Identify which cell holds the provided text, then report its [X, Y] central coordinate. 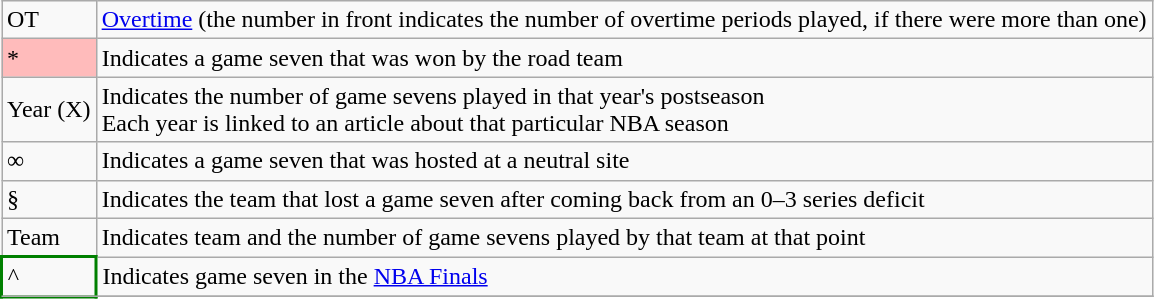
Team [50, 238]
Overtime (the number in front indicates the number of overtime periods played, if there were more than one) [624, 20]
Indicates a game seven that was won by the road team [624, 58]
Indicates a game seven that was hosted at a neutral site [624, 161]
OT [50, 20]
* [50, 58]
Year (X) [50, 110]
Indicates the number of game sevens played in that year's postseasonEach year is linked to an article about that particular NBA season [624, 110]
§ [50, 199]
Indicates the team that lost a game seven after coming back from an 0–3 series deficit [624, 199]
Indicates game seven in the NBA Finals [624, 277]
Indicates team and the number of game sevens played by that team at that point [624, 238]
^ [50, 277]
∞ [50, 161]
